Pinpoint the cell where the given text exists, returning its (x, y) midpoint coordinate. 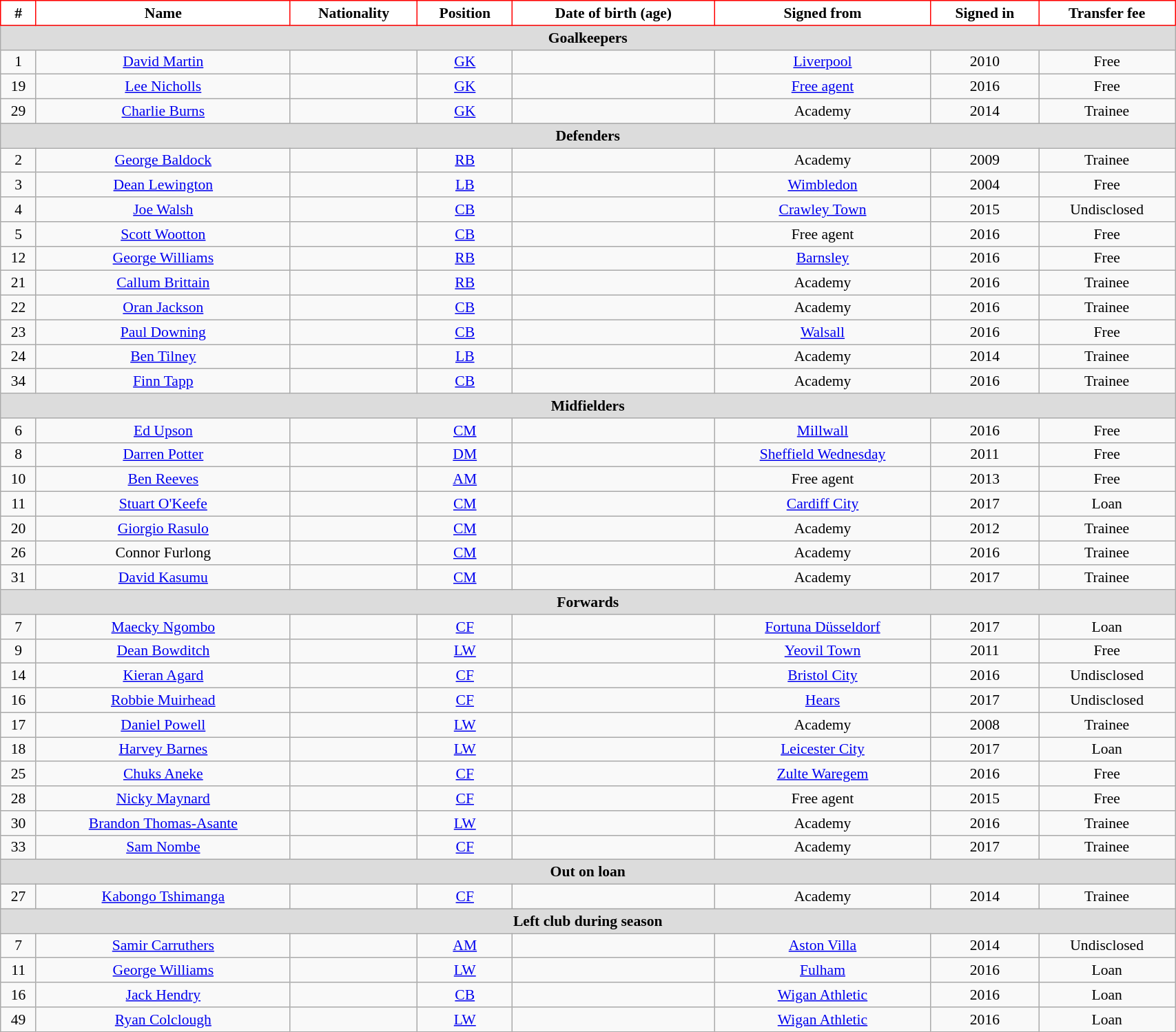
Cardiff City (823, 504)
# (19, 13)
31 (19, 578)
Oran Jackson (163, 308)
21 (19, 283)
Leicester City (823, 750)
David Kasumu (163, 578)
Aston Villa (823, 946)
Walsall (823, 332)
27 (19, 897)
Sam Nombe (163, 847)
Barnsley (823, 258)
2 (19, 161)
Midfielders (588, 406)
Kieran Agard (163, 676)
2012 (984, 528)
Ed Upson (163, 431)
17 (19, 725)
Daniel Powell (163, 725)
Dean Bowditch (163, 651)
4 (19, 209)
Position (465, 13)
Scott Wootton (163, 234)
Ryan Colclough (163, 1020)
George Baldock (163, 161)
12 (19, 258)
2013 (984, 479)
Dean Lewington (163, 185)
28 (19, 798)
Giorgio Rasulo (163, 528)
Chuks Aneke (163, 774)
2008 (984, 725)
6 (19, 431)
Transfer fee (1107, 13)
1 (19, 62)
Forwards (588, 602)
Defenders (588, 136)
2009 (984, 161)
Signed from (823, 13)
33 (19, 847)
2010 (984, 62)
Maecky Ngombo (163, 627)
Signed in (984, 13)
30 (19, 823)
10 (19, 479)
Bristol City (823, 676)
5 (19, 234)
Date of birth (age) (613, 13)
Hears (823, 701)
Out on loan (588, 872)
23 (19, 332)
Yeovil Town (823, 651)
Goalkeepers (588, 38)
Fortuna Düsseldorf (823, 627)
Liverpool (823, 62)
Sheffield Wednesday (823, 455)
Harvey Barnes (163, 750)
19 (19, 87)
Joe Walsh (163, 209)
3 (19, 185)
18 (19, 750)
Stuart O'Keefe (163, 504)
Finn Tapp (163, 382)
Callum Brittain (163, 283)
Wimbledon (823, 185)
29 (19, 112)
14 (19, 676)
Lee Nicholls (163, 87)
Kabongo Tshimanga (163, 897)
Ben Reeves (163, 479)
Ben Tilney (163, 357)
25 (19, 774)
Nicky Maynard (163, 798)
Millwall (823, 431)
20 (19, 528)
24 (19, 357)
Darren Potter (163, 455)
Charlie Burns (163, 112)
Robbie Muirhead (163, 701)
DM (465, 455)
34 (19, 382)
Left club during season (588, 921)
Zulte Waregem (823, 774)
Nationality (354, 13)
49 (19, 1020)
Paul Downing (163, 332)
8 (19, 455)
22 (19, 308)
Fulham (823, 971)
26 (19, 553)
Jack Hendry (163, 995)
Name (163, 13)
Crawley Town (823, 209)
Samir Carruthers (163, 946)
Connor Furlong (163, 553)
2004 (984, 185)
David Martin (163, 62)
9 (19, 651)
Brandon Thomas-Asante (163, 823)
